From the cell containing the given text, extract its center point as (x, y) coordinate. 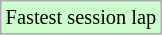
Fastest session lap (81, 17)
